Capture the cell that displays the provided text and extract its [x, y] central coordinate. 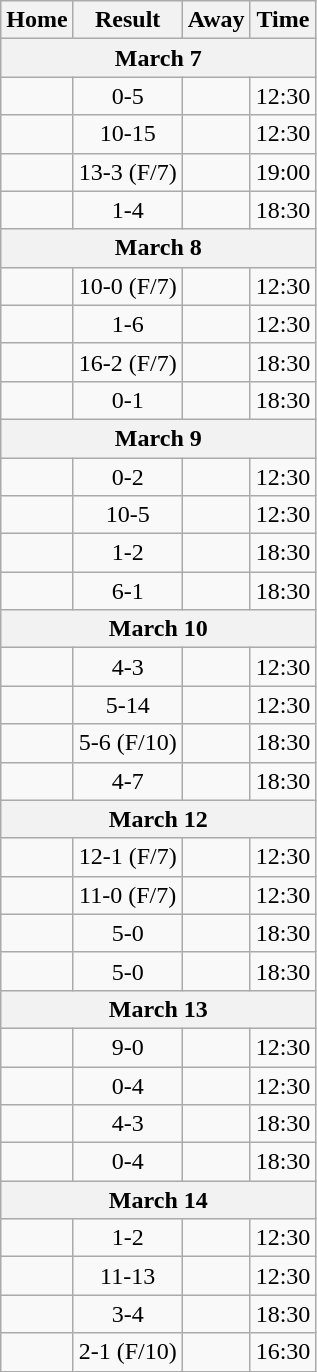
16:30 [283, 1352]
March 8 [158, 248]
0-2 [128, 477]
13-3 (F/7) [128, 172]
Home [37, 20]
2-1 (F/10) [128, 1352]
16-2 (F/7) [128, 362]
March 10 [158, 629]
5-14 [128, 705]
10-0 (F/7) [128, 286]
10-15 [128, 134]
March 7 [158, 58]
3-4 [128, 1314]
0-5 [128, 96]
5-6 (F/10) [128, 743]
1-6 [128, 324]
Time [283, 20]
12-1 (F/7) [128, 857]
11-0 (F/7) [128, 895]
March 12 [158, 819]
4-7 [128, 781]
11-13 [128, 1276]
10-5 [128, 515]
March 14 [158, 1200]
6-1 [128, 591]
1-4 [128, 210]
0-1 [128, 400]
March 9 [158, 438]
March 13 [158, 1009]
Result [128, 20]
Away [216, 20]
19:00 [283, 172]
9-0 [128, 1047]
